Locate the cell with the specified text and output its [X, Y] center coordinate. 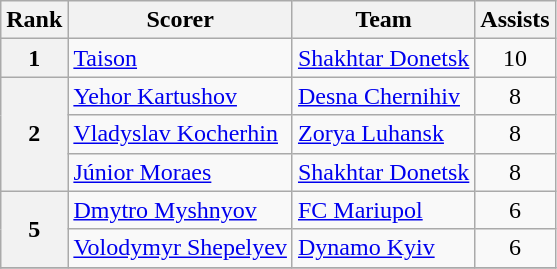
Júnior Moraes [180, 172]
Assists [515, 20]
FC Mariupol [383, 210]
5 [34, 229]
2 [34, 134]
Team [383, 20]
Vladyslav Kocherhin [180, 134]
Rank [34, 20]
1 [34, 58]
Desna Chernihiv [383, 96]
Scorer [180, 20]
Yehor Kartushov [180, 96]
Taison [180, 58]
Dmytro Myshnyov [180, 210]
Dynamo Kyiv [383, 248]
10 [515, 58]
Zorya Luhansk [383, 134]
Volodymyr Shepelyev [180, 248]
